Pinpoint the cell where the given text exists, returning its (x, y) midpoint coordinate. 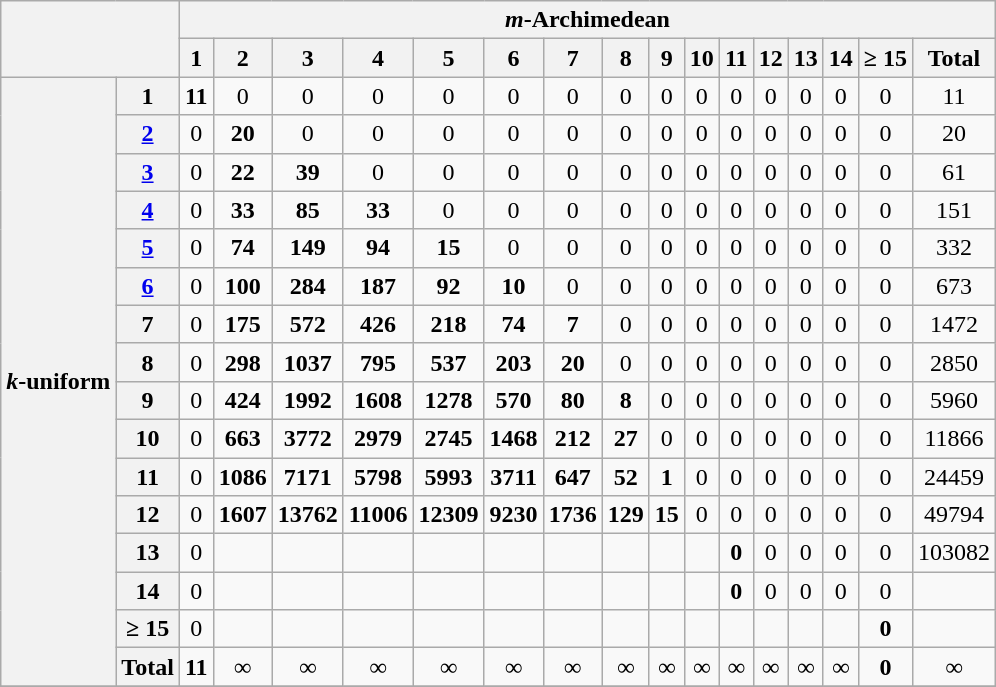
61 (954, 172)
11866 (954, 438)
284 (308, 286)
80 (572, 400)
570 (514, 400)
647 (572, 477)
572 (308, 324)
1468 (514, 438)
13762 (308, 515)
1992 (308, 400)
24459 (954, 477)
298 (242, 362)
2979 (378, 438)
2745 (448, 438)
103082 (954, 553)
3711 (514, 477)
3772 (308, 438)
2850 (954, 362)
663 (242, 438)
212 (572, 438)
218 (448, 324)
795 (378, 362)
1608 (378, 400)
85 (308, 210)
9230 (514, 515)
175 (242, 324)
426 (378, 324)
39 (308, 172)
1086 (242, 477)
129 (626, 515)
5798 (378, 477)
1736 (572, 515)
673 (954, 286)
12309 (448, 515)
151 (954, 210)
11006 (378, 515)
1278 (448, 400)
k-uniform (58, 382)
1472 (954, 324)
7171 (308, 477)
5993 (448, 477)
203 (514, 362)
49794 (954, 515)
94 (378, 248)
52 (626, 477)
1607 (242, 515)
1037 (308, 362)
5960 (954, 400)
22 (242, 172)
27 (626, 438)
m-Archimedean (587, 20)
537 (448, 362)
149 (308, 248)
92 (448, 286)
100 (242, 286)
187 (378, 286)
332 (954, 248)
424 (242, 400)
